Locate the cell with the specified text and output its [X, Y] center coordinate. 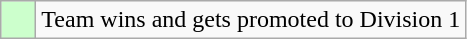
Team wins and gets promoted to Division 1 [251, 20]
